Return [x, y] of the center of cell containing provided text 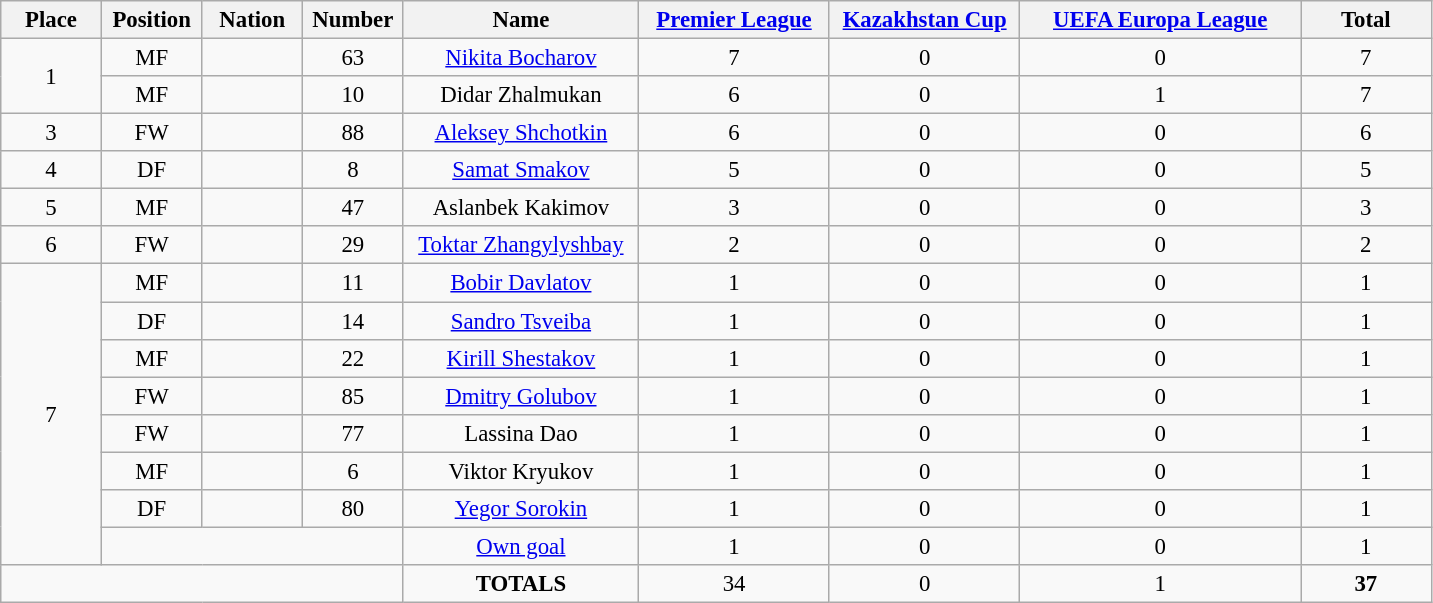
Aleksey Shchotkin [521, 133]
Nikita Bocharov [521, 58]
Name [521, 20]
TOTALS [521, 584]
63 [354, 58]
22 [354, 358]
UEFA Europa League [1160, 20]
Lassina Dao [521, 433]
10 [354, 95]
80 [354, 509]
77 [354, 433]
4 [52, 170]
14 [354, 321]
Place [52, 20]
Aslanbek Kakimov [521, 208]
29 [354, 245]
Premier League [734, 20]
Bobir Davlatov [521, 283]
Samat Smakov [521, 170]
Didar Zhalmukan [521, 95]
Nation [252, 20]
34 [734, 584]
85 [354, 396]
Own goal [521, 546]
11 [354, 283]
Viktor Kryukov [521, 471]
Yegor Sorokin [521, 509]
Toktar Zhangylyshbay [521, 245]
Dmitry Golubov [521, 396]
Kirill Shestakov [521, 358]
Sandro Tsveiba [521, 321]
Total [1366, 20]
Number [354, 20]
Position [152, 20]
8 [354, 170]
47 [354, 208]
Kazakhstan Cup [924, 20]
37 [1366, 584]
88 [354, 133]
